Search for the cell housing the specified text and yield its [X, Y] center coordinate. 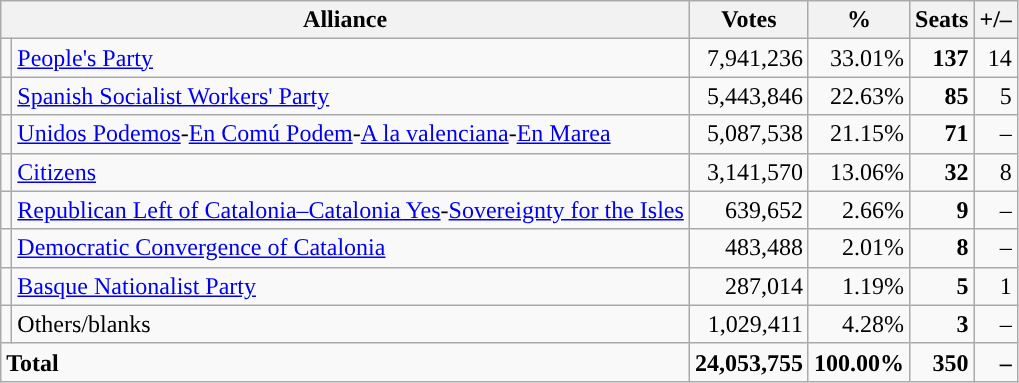
5,087,538 [748, 134]
% [858, 20]
14 [996, 58]
Spanish Socialist Workers' Party [351, 96]
21.15% [858, 134]
3 [942, 324]
3,141,570 [748, 172]
1.19% [858, 286]
7,941,236 [748, 58]
People's Party [351, 58]
Democratic Convergence of Catalonia [351, 248]
Votes [748, 20]
350 [942, 362]
71 [942, 134]
33.01% [858, 58]
24,053,755 [748, 362]
9 [942, 210]
4.28% [858, 324]
13.06% [858, 172]
287,014 [748, 286]
1 [996, 286]
2.66% [858, 210]
Total [346, 362]
483,488 [748, 248]
85 [942, 96]
Basque Nationalist Party [351, 286]
32 [942, 172]
Others/blanks [351, 324]
5,443,846 [748, 96]
+/– [996, 20]
639,652 [748, 210]
137 [942, 58]
Alliance [346, 20]
22.63% [858, 96]
Unidos Podemos-En Comú Podem-A la valenciana-En Marea [351, 134]
Republican Left of Catalonia–Catalonia Yes-Sovereignty for the Isles [351, 210]
100.00% [858, 362]
2.01% [858, 248]
1,029,411 [748, 324]
Citizens [351, 172]
Seats [942, 20]
